Identify which cell holds the provided text, then report its [X, Y] central coordinate. 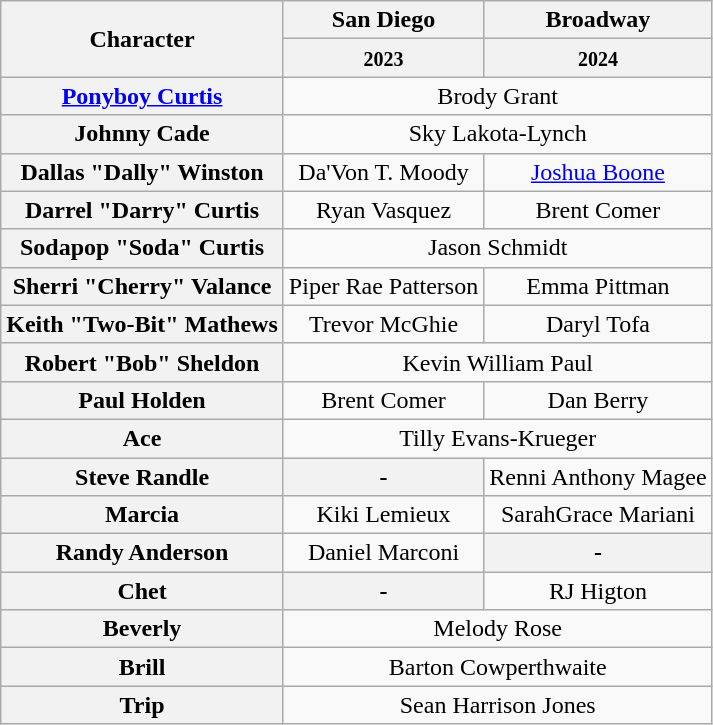
Keith "Two-Bit" Mathews [142, 324]
Sherri "Cherry" Valance [142, 286]
Tilly Evans-Krueger [498, 438]
Da'Von T. Moody [383, 172]
Sean Harrison Jones [498, 705]
Steve Randle [142, 477]
Beverly [142, 629]
San Diego [383, 20]
Sky Lakota-Lynch [498, 134]
2024 [598, 58]
Character [142, 39]
Broadway [598, 20]
SarahGrace Mariani [598, 515]
Trevor McGhie [383, 324]
Melody Rose [498, 629]
Ryan Vasquez [383, 210]
Trip [142, 705]
Johnny Cade [142, 134]
Kevin William Paul [498, 362]
Robert "Bob" Sheldon [142, 362]
Renni Anthony Magee [598, 477]
Barton Cowperthwaite [498, 667]
Brody Grant [498, 96]
Emma Pittman [598, 286]
Chet [142, 591]
Dallas "Dally" Winston [142, 172]
Darrel "Darry" Curtis [142, 210]
2023 [383, 58]
Kiki Lemieux [383, 515]
Daniel Marconi [383, 553]
Sodapop "Soda" Curtis [142, 248]
Jason Schmidt [498, 248]
Paul Holden [142, 400]
Dan Berry [598, 400]
RJ Higton [598, 591]
Daryl Tofa [598, 324]
Ace [142, 438]
Randy Anderson [142, 553]
Marcia [142, 515]
Joshua Boone [598, 172]
Piper Rae Patterson [383, 286]
Brill [142, 667]
Ponyboy Curtis [142, 96]
